Return the (X, Y) coordinate for the center point of the cell that contains the specified text.  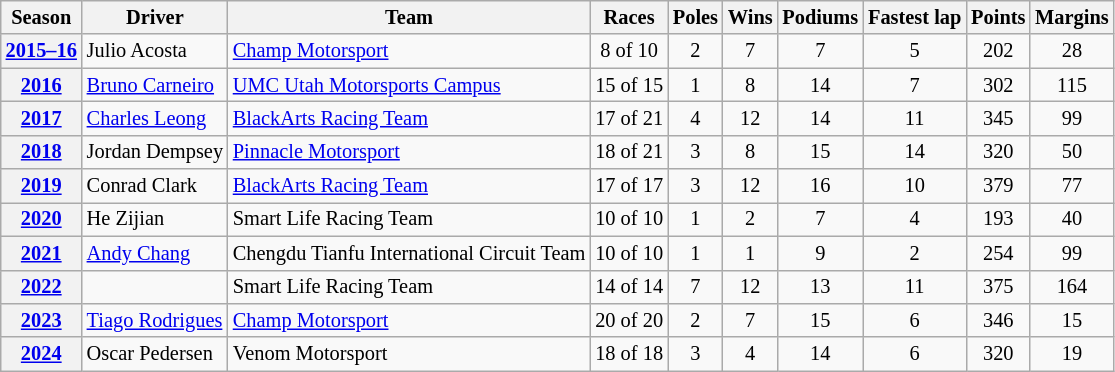
5 (914, 51)
Races (629, 17)
Venom Motorsport (409, 354)
Andy Chang (155, 253)
28 (1072, 51)
15 of 15 (629, 85)
Pinnacle Motorsport (409, 152)
Points (998, 17)
115 (1072, 85)
2020 (42, 219)
Conrad Clark (155, 186)
193 (998, 219)
14 of 14 (629, 287)
13 (821, 287)
2021 (42, 253)
Poles (696, 17)
2018 (42, 152)
8 of 10 (629, 51)
Wins (750, 17)
Season (42, 17)
He Zijian (155, 219)
2019 (42, 186)
302 (998, 85)
Margins (1072, 17)
379 (998, 186)
2022 (42, 287)
Julio Acosta (155, 51)
Team (409, 17)
UMC Utah Motorsports Campus (409, 85)
50 (1072, 152)
40 (1072, 219)
2017 (42, 118)
19 (1072, 354)
Oscar Pedersen (155, 354)
346 (998, 320)
17 of 21 (629, 118)
254 (998, 253)
Bruno Carneiro (155, 85)
Driver (155, 17)
Tiago Rodrigues (155, 320)
Podiums (821, 17)
Jordan Dempsey (155, 152)
Fastest lap (914, 17)
375 (998, 287)
345 (998, 118)
16 (821, 186)
20 of 20 (629, 320)
77 (1072, 186)
10 (914, 186)
Charles Leong (155, 118)
9 (821, 253)
2024 (42, 354)
18 of 18 (629, 354)
Chengdu Tianfu International Circuit Team (409, 253)
164 (1072, 287)
18 of 21 (629, 152)
17 of 17 (629, 186)
202 (998, 51)
2016 (42, 85)
2015–16 (42, 51)
2023 (42, 320)
